Extract the (x, y) coordinate from the center of the cell holding the provided text.  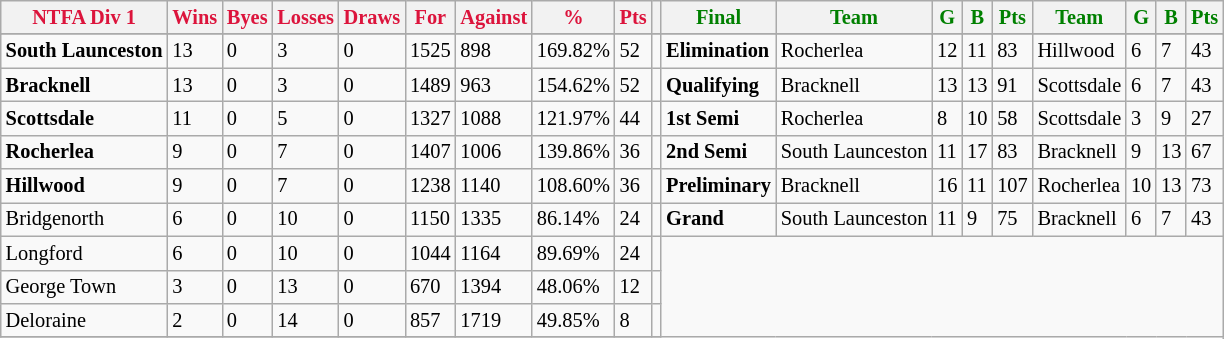
73 (1204, 186)
1238 (430, 186)
89.69% (574, 253)
108.60% (574, 186)
49.85% (574, 320)
17 (977, 152)
Deloraine (84, 320)
NTFA Div 1 (84, 17)
86.14% (574, 219)
14 (305, 320)
75 (1012, 219)
Wins (194, 17)
Against (494, 17)
67 (1204, 152)
1088 (494, 118)
169.82% (574, 51)
1489 (430, 85)
Preliminary (718, 186)
1719 (494, 320)
1327 (430, 118)
48.06% (574, 287)
Bridgenorth (84, 219)
5 (305, 118)
Elimination (718, 51)
16 (947, 186)
107 (1012, 186)
Final (718, 17)
For (430, 17)
1044 (430, 253)
Grand (718, 219)
Longford (84, 253)
1006 (494, 152)
91 (1012, 85)
Losses (305, 17)
Byes (247, 17)
121.97% (574, 118)
58 (1012, 118)
1164 (494, 253)
George Town (84, 287)
Qualifying (718, 85)
963 (494, 85)
2 (194, 320)
1140 (494, 186)
2nd Semi (718, 152)
Draws (372, 17)
670 (430, 287)
857 (430, 320)
898 (494, 51)
44 (634, 118)
1394 (494, 287)
154.62% (574, 85)
1150 (430, 219)
27 (1204, 118)
1st Semi (718, 118)
1525 (430, 51)
1407 (430, 152)
139.86% (574, 152)
% (574, 17)
1335 (494, 219)
